Return (X, Y) of the center of cell containing provided text 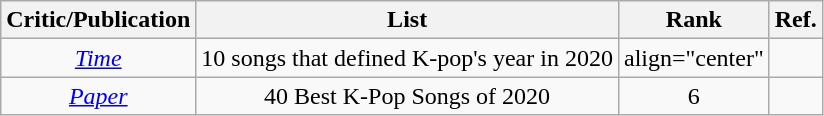
Time (98, 58)
Rank (694, 20)
Ref. (796, 20)
align="center" (694, 58)
6 (694, 96)
40 Best K-Pop Songs of 2020 (408, 96)
Paper (98, 96)
10 songs that defined K-pop's year in 2020 (408, 58)
List (408, 20)
Critic/Publication (98, 20)
